From the cell containing the given text, extract its center point as [X, Y] coordinate. 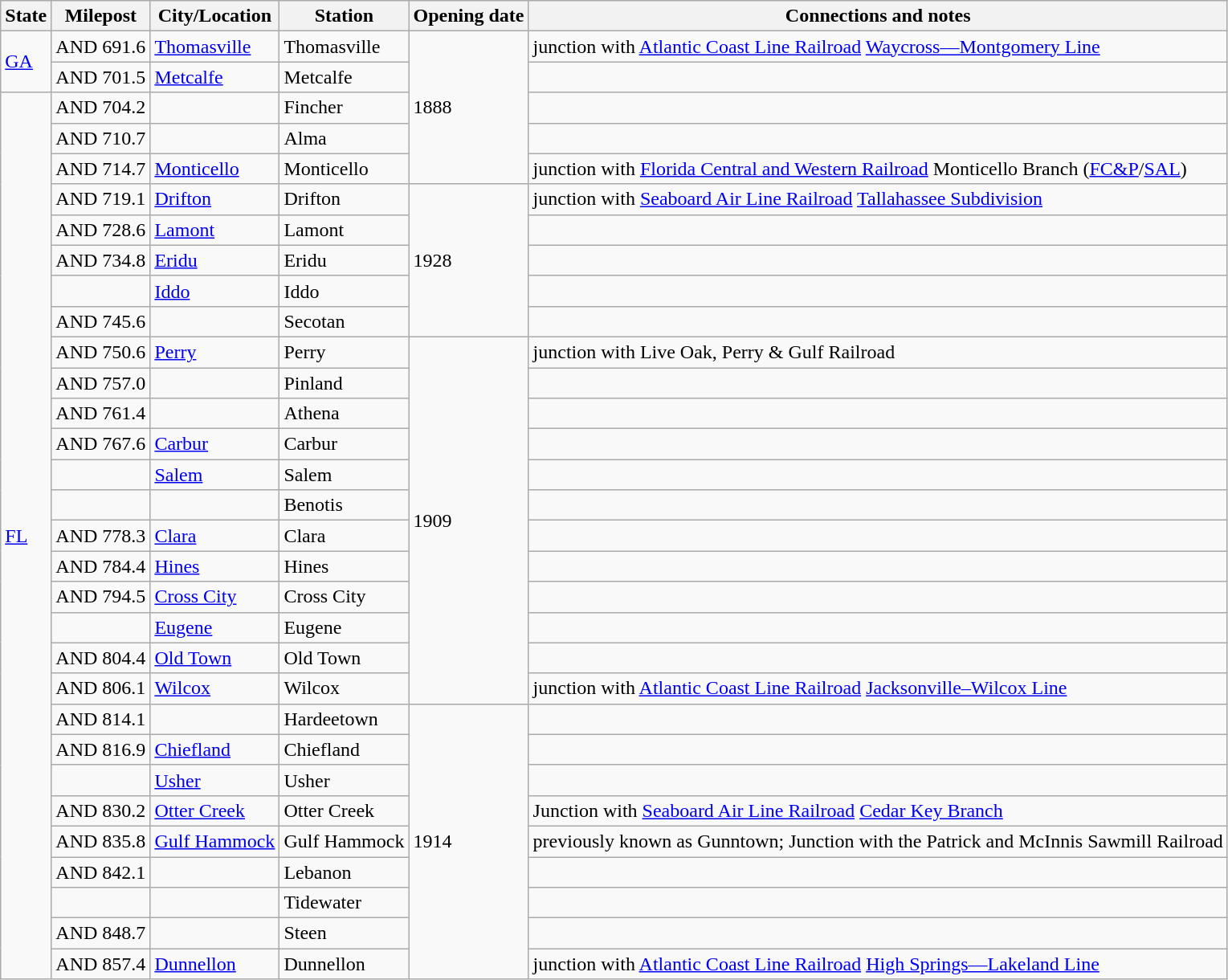
AND 745.6 [101, 321]
FL [26, 536]
AND 848.7 [101, 933]
Station [344, 16]
Tidewater [344, 903]
junction with Atlantic Coast Line Railroad Jacksonville–Wilcox Line [878, 688]
State [26, 16]
Hardeetown [344, 719]
1888 [469, 108]
Steen [344, 933]
junction with Atlantic Coast Line Railroad High Springs—Lakeland Line [878, 964]
Opening date [469, 16]
AND 835.8 [101, 841]
Alma [344, 138]
junction with Live Oak, Perry & Gulf Railroad [878, 352]
AND 734.8 [101, 260]
AND 704.2 [101, 108]
1914 [469, 842]
AND 750.6 [101, 352]
Secotan [344, 321]
previously known as Gunntown; Junction with the Patrick and McInnis Sawmill Railroad [878, 841]
junction with Florida Central and Western Railroad Monticello Branch (FC&P/SAL) [878, 169]
AND 806.1 [101, 688]
AND 804.4 [101, 658]
Junction with Seaboard Air Line Railroad Cedar Key Branch [878, 811]
AND 691.6 [101, 47]
AND 719.1 [101, 199]
AND 701.5 [101, 77]
AND 778.3 [101, 536]
Lebanon [344, 872]
AND 728.6 [101, 230]
AND 842.1 [101, 872]
1909 [469, 521]
Benotis [344, 505]
AND 814.1 [101, 719]
AND 767.6 [101, 444]
1928 [469, 260]
junction with Atlantic Coast Line Railroad Waycross—Montgomery Line [878, 47]
Pinland [344, 383]
AND 757.0 [101, 383]
AND 710.7 [101, 138]
AND 714.7 [101, 169]
junction with Seaboard Air Line Railroad Tallahassee Subdivision [878, 199]
Connections and notes [878, 16]
AND 830.2 [101, 811]
Athena [344, 414]
AND 857.4 [101, 964]
AND 761.4 [101, 414]
AND 784.4 [101, 566]
Milepost [101, 16]
AND 794.5 [101, 597]
City/Location [215, 16]
Fincher [344, 108]
GA [26, 62]
AND 816.9 [101, 749]
